Determine the (x, y) coordinate at the center of the cell enclosing the given text.  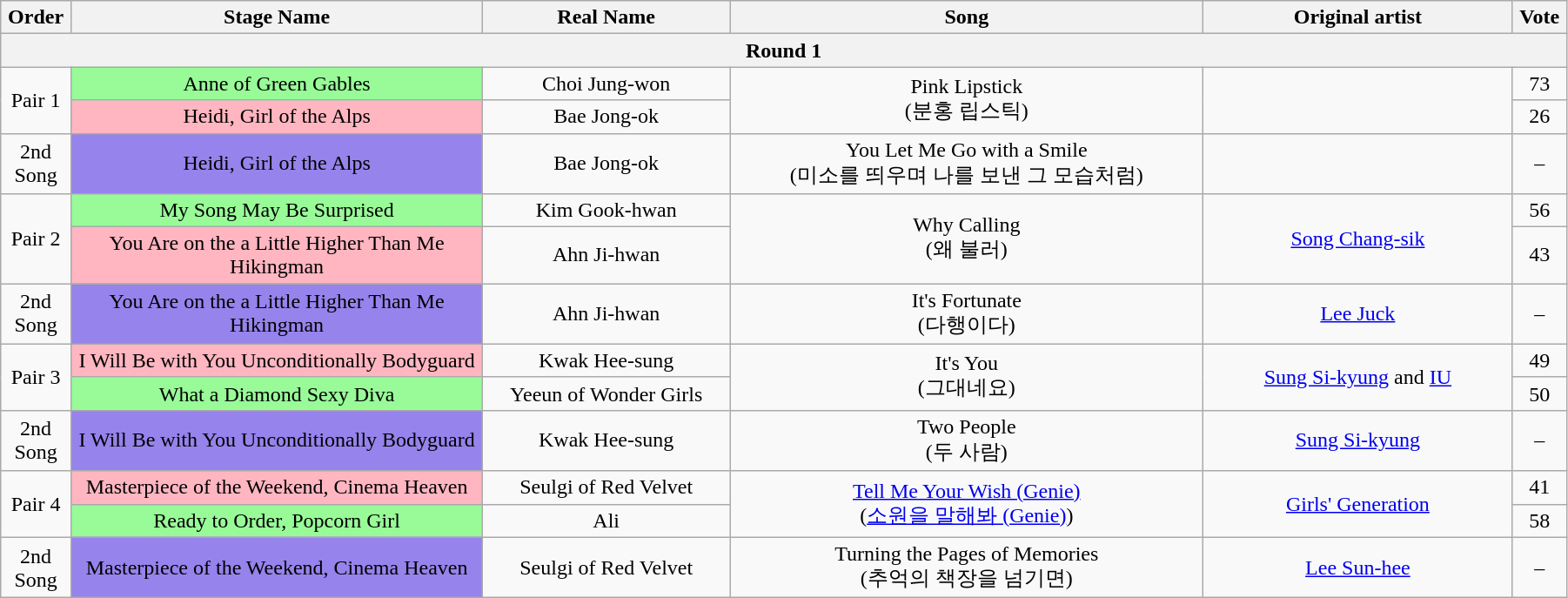
Choi Jung-won (606, 84)
Ready to Order, Popcorn Girl (277, 521)
Kim Gook-hwan (606, 211)
What a Diamond Sexy Diva (277, 393)
Stage Name (277, 17)
It's Fortunate(다행이다) (967, 314)
Lee Juck (1357, 314)
56 (1540, 211)
Pink Lipstick(분홍 립스틱) (967, 100)
Round 1 (784, 50)
Sung Si-kyung (1357, 440)
58 (1540, 521)
26 (1540, 117)
43 (1540, 256)
Yeeun of Wonder Girls (606, 393)
Pair 2 (37, 239)
You Let Me Go with a Smile(미소를 띄우며 나를 보낸 그 모습처럼) (967, 164)
49 (1540, 360)
Anne of Green Gables (277, 84)
Sung Si-kyung and IU (1357, 377)
Original artist (1357, 17)
Tell Me Your Wish (Genie)(소원을 말해봐 (Genie)) (967, 504)
Girls' Generation (1357, 504)
Lee Sun-hee (1357, 568)
Why Calling(왜 불러) (967, 239)
50 (1540, 393)
Song (967, 17)
Order (37, 17)
Vote (1540, 17)
41 (1540, 487)
Two People(두 사람) (967, 440)
Real Name (606, 17)
Turning the Pages of Memories(추억의 책장을 넘기면) (967, 568)
It's You(그대네요) (967, 377)
73 (1540, 84)
Ali (606, 521)
Pair 1 (37, 100)
Pair 3 (37, 377)
My Song May Be Surprised (277, 211)
Song Chang-sik (1357, 239)
Pair 4 (37, 504)
